Find where the given text appears and provide that cell's center as (X, Y) coordinate. 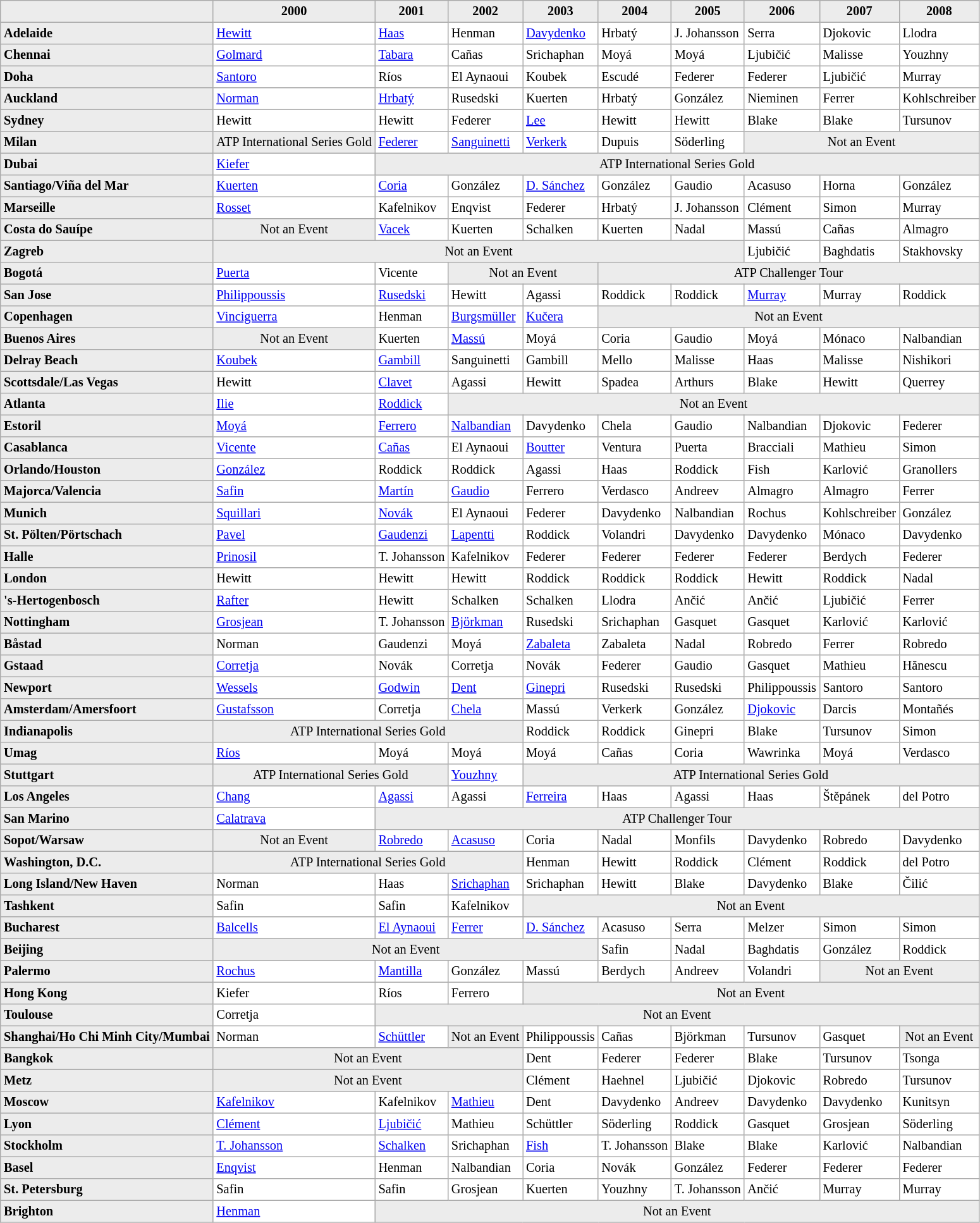
Balcells (294, 928)
Munich (107, 513)
2003 (560, 11)
Mantilla (411, 971)
Indianapolis (107, 731)
Calatrava (294, 818)
Martín (411, 491)
Nishikori (939, 360)
Montañés (939, 710)
Stakhovsky (939, 251)
Umag (107, 753)
Bucharest (107, 928)
Santiago/Viña del Mar (107, 186)
St. Pölten/Pörtschach (107, 535)
Dupuis (635, 142)
Horna (859, 186)
Milan (107, 142)
Lee (560, 120)
Dubai (107, 164)
Sydney (107, 120)
Hong Kong (107, 993)
Prinosil (294, 556)
Querrey (939, 382)
Burgsmüller (486, 317)
Wessels (294, 687)
Chang (294, 797)
Long Island/New Haven (107, 884)
Pavel (294, 535)
Casablanca (107, 448)
Godwin (411, 687)
Båstad (107, 644)
2008 (939, 11)
2002 (486, 11)
Mello (635, 360)
2001 (411, 11)
2005 (707, 11)
Tabara (411, 55)
Stockholm (107, 1146)
Shanghai/Ho Chi Minh City/Mumbai (107, 1036)
Arthurs (707, 382)
Adelaide (107, 33)
Washington, D.C. (107, 862)
Darcis (859, 710)
Metz (107, 1080)
San Marino (107, 818)
Sopot/Warsaw (107, 840)
Chennai (107, 55)
Moscow (107, 1102)
Ventura (635, 448)
Delray Beach (107, 360)
Tashkent (107, 906)
Hănescu (939, 666)
Atlanta (107, 404)
Los Angeles (107, 797)
Palermo (107, 971)
Spadea (635, 382)
Buenos Aires (107, 338)
Majorca/Valencia (107, 491)
Copenhagen (107, 317)
Scottsdale/Las Vegas (107, 382)
Wawrinka (781, 753)
Gustafsson (294, 710)
Boutter (560, 448)
Bracciali (781, 448)
Nottingham (107, 622)
Auckland (107, 99)
Clavet (411, 382)
Orlando/Houston (107, 469)
Doha (107, 77)
Haehnel (635, 1080)
Lyon (107, 1124)
Melzer (781, 928)
Beijing (107, 949)
Costa do Sauípe (107, 230)
London (107, 579)
Marseille (107, 207)
Bogotá (107, 273)
Rosset (294, 207)
Brighton (107, 1211)
Vacek (411, 230)
2004 (635, 11)
Newport (107, 687)
Monfils (707, 840)
Stuttgart (107, 775)
Nieminen (781, 99)
Basel (107, 1167)
Granollers (939, 469)
Ilie (294, 404)
Vinciguerra (294, 317)
Tsonga (939, 1059)
2007 (859, 11)
2006 (781, 11)
Kučera (560, 317)
Squillari (294, 513)
Gstaad (107, 666)
San Jose (107, 295)
's-Hertogenbosch (107, 600)
Bangkok (107, 1059)
Toulouse (107, 1015)
Kunitsyn (939, 1102)
Halle (107, 556)
St. Petersburg (107, 1189)
Escudé (635, 77)
Golmard (294, 55)
Rafter (294, 600)
Amsterdam/Amersfoort (107, 710)
Ferreira (560, 797)
2000 (294, 11)
Štěpánek (859, 797)
Čilić (939, 884)
Estoril (107, 426)
Zagreb (107, 251)
Lapentti (486, 535)
